Extract the [X, Y] coordinate from the center of the cell holding the provided text.  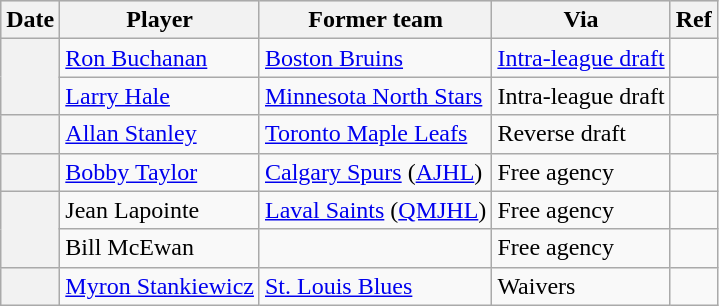
Bobby Taylor [160, 172]
Via [581, 20]
Minnesota North Stars [375, 96]
Waivers [581, 286]
St. Louis Blues [375, 286]
Former team [375, 20]
Jean Lapointe [160, 210]
Larry Hale [160, 96]
Reverse draft [581, 134]
Allan Stanley [160, 134]
Laval Saints (QMJHL) [375, 210]
Boston Bruins [375, 58]
Toronto Maple Leafs [375, 134]
Player [160, 20]
Date [30, 20]
Myron Stankiewicz [160, 286]
Bill McEwan [160, 248]
Ron Buchanan [160, 58]
Calgary Spurs (AJHL) [375, 172]
Ref [694, 20]
